Extract the (X, Y) coordinate from the center of the cell holding the provided text.  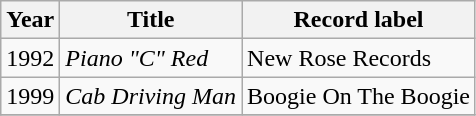
Boogie On The Boogie (359, 96)
Record label (359, 20)
Year (30, 20)
Piano "C" Red (151, 58)
New Rose Records (359, 58)
Cab Driving Man (151, 96)
Title (151, 20)
1992 (30, 58)
1999 (30, 96)
